Locate the cell with the specified text and output its [x, y] center coordinate. 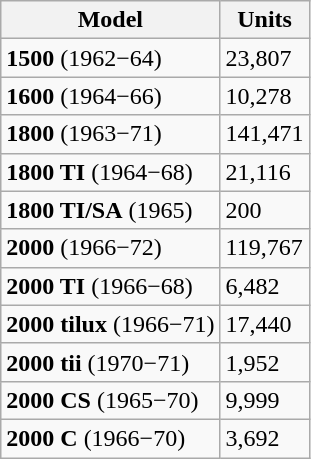
2000 TI (1966−68) [110, 286]
21,116 [264, 172]
1800 TI (1964−68) [110, 172]
2000 tii (1970−71) [110, 362]
Units [264, 20]
141,471 [264, 134]
6,482 [264, 286]
17,440 [264, 324]
2000 (1966−72) [110, 248]
1800 (1963−71) [110, 134]
2000 CS (1965−70) [110, 400]
2000 tilux (1966−71) [110, 324]
1,952 [264, 362]
200 [264, 210]
1600 (1964−66) [110, 96]
1500 (1962−64) [110, 58]
Model [110, 20]
1800 TI/SA (1965) [110, 210]
3,692 [264, 438]
9,999 [264, 400]
23,807 [264, 58]
10,278 [264, 96]
2000 C (1966−70) [110, 438]
119,767 [264, 248]
